Identify which cell holds the provided text, then report its (X, Y) central coordinate. 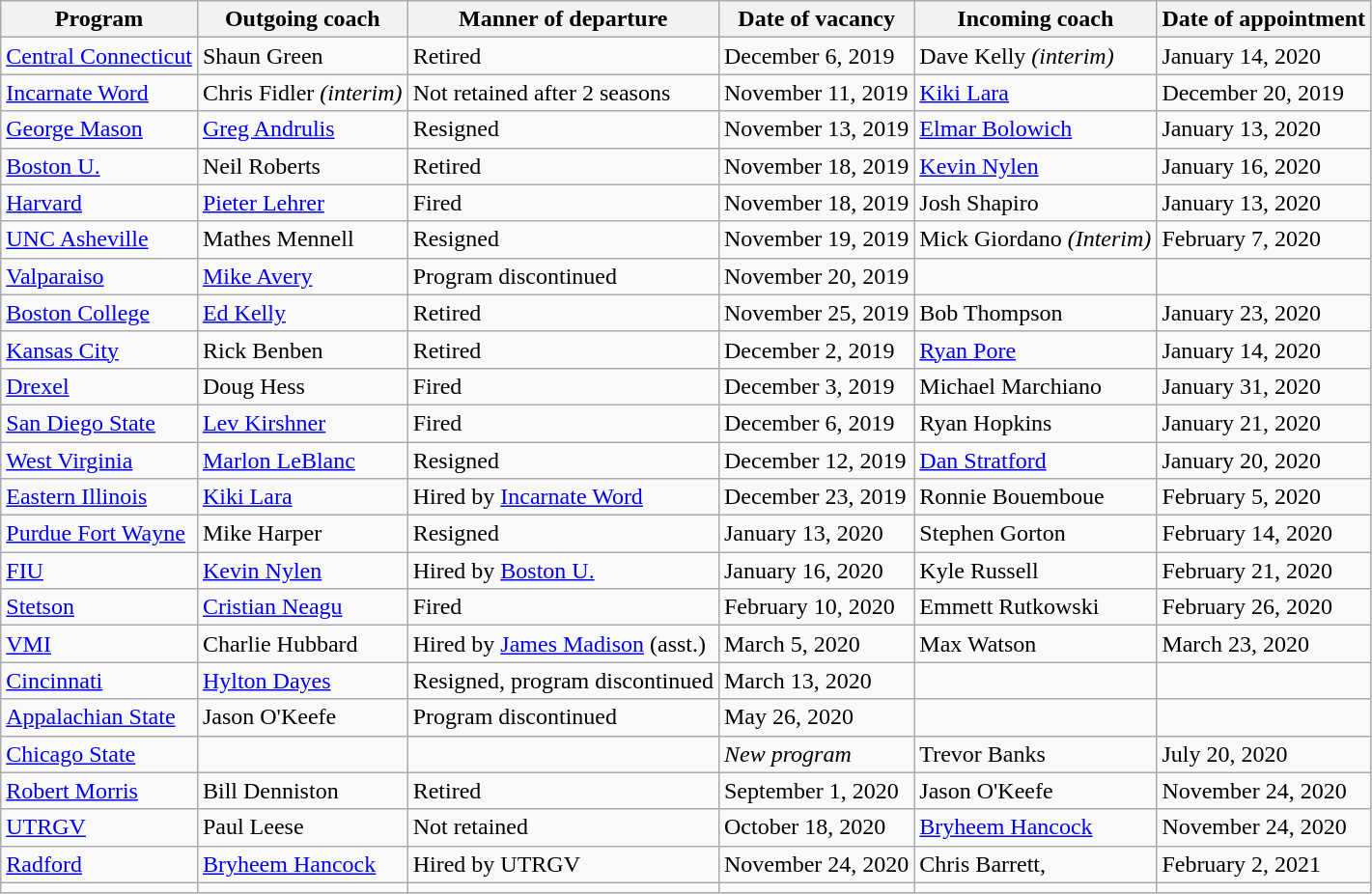
Central Connecticut (99, 56)
Ed Kelly (302, 313)
Doug Hess (302, 386)
January 20, 2020 (1264, 461)
October 18, 2020 (816, 827)
Mathes Mennell (302, 239)
Pieter Lehrer (302, 203)
Hired by Boston U. (563, 571)
May 26, 2020 (816, 717)
Program (99, 19)
November 20, 2019 (816, 276)
Dave Kelly (interim) (1035, 56)
March 23, 2020 (1264, 644)
New program (816, 754)
Hired by UTRGV (563, 864)
December 20, 2019 (1264, 93)
Date of vacancy (816, 19)
Radford (99, 864)
Harvard (99, 203)
Outgoing coach (302, 19)
Mike Harper (302, 534)
December 12, 2019 (816, 461)
Stetson (99, 607)
February 21, 2020 (1264, 571)
Hired by Incarnate Word (563, 497)
March 5, 2020 (816, 644)
November 25, 2019 (816, 313)
December 3, 2019 (816, 386)
Eastern Illinois (99, 497)
March 13, 2020 (816, 681)
Chris Fidler (interim) (302, 93)
Manner of departure (563, 19)
Hired by James Madison (asst.) (563, 644)
Paul Leese (302, 827)
Incarnate Word (99, 93)
Marlon LeBlanc (302, 461)
Mike Avery (302, 276)
UTRGV (99, 827)
January 21, 2020 (1264, 423)
November 11, 2019 (816, 93)
Date of appointment (1264, 19)
Resigned, program discontinued (563, 681)
December 23, 2019 (816, 497)
Chicago State (99, 754)
Rick Benben (302, 349)
Drexel (99, 386)
George Mason (99, 129)
Hylton Dayes (302, 681)
Max Watson (1035, 644)
February 5, 2020 (1264, 497)
January 31, 2020 (1264, 386)
West Virginia (99, 461)
Boston College (99, 313)
November 13, 2019 (816, 129)
Chris Barrett, (1035, 864)
September 1, 2020 (816, 791)
Elmar Bolowich (1035, 129)
February 14, 2020 (1264, 534)
Ryan Hopkins (1035, 423)
Michael Marchiano (1035, 386)
Incoming coach (1035, 19)
Shaun Green (302, 56)
February 10, 2020 (816, 607)
Kyle Russell (1035, 571)
Not retained (563, 827)
Neil Roberts (302, 166)
Not retained after 2 seasons (563, 93)
Ryan Pore (1035, 349)
Robert Morris (99, 791)
Trevor Banks (1035, 754)
VMI (99, 644)
Bob Thompson (1035, 313)
Cincinnati (99, 681)
July 20, 2020 (1264, 754)
Purdue Fort Wayne (99, 534)
Boston U. (99, 166)
Lev Kirshner (302, 423)
Josh Shapiro (1035, 203)
Greg Andrulis (302, 129)
San Diego State (99, 423)
UNC Asheville (99, 239)
Emmett Rutkowski (1035, 607)
Ronnie Bouemboue (1035, 497)
Stephen Gorton (1035, 534)
Appalachian State (99, 717)
February 7, 2020 (1264, 239)
January 23, 2020 (1264, 313)
November 19, 2019 (816, 239)
February 2, 2021 (1264, 864)
Kansas City (99, 349)
FIU (99, 571)
Valparaiso (99, 276)
Mick Giordano (Interim) (1035, 239)
Dan Stratford (1035, 461)
Cristian Neagu (302, 607)
Bill Denniston (302, 791)
December 2, 2019 (816, 349)
Charlie Hubbard (302, 644)
February 26, 2020 (1264, 607)
